Return (x, y) of the center of cell containing provided text 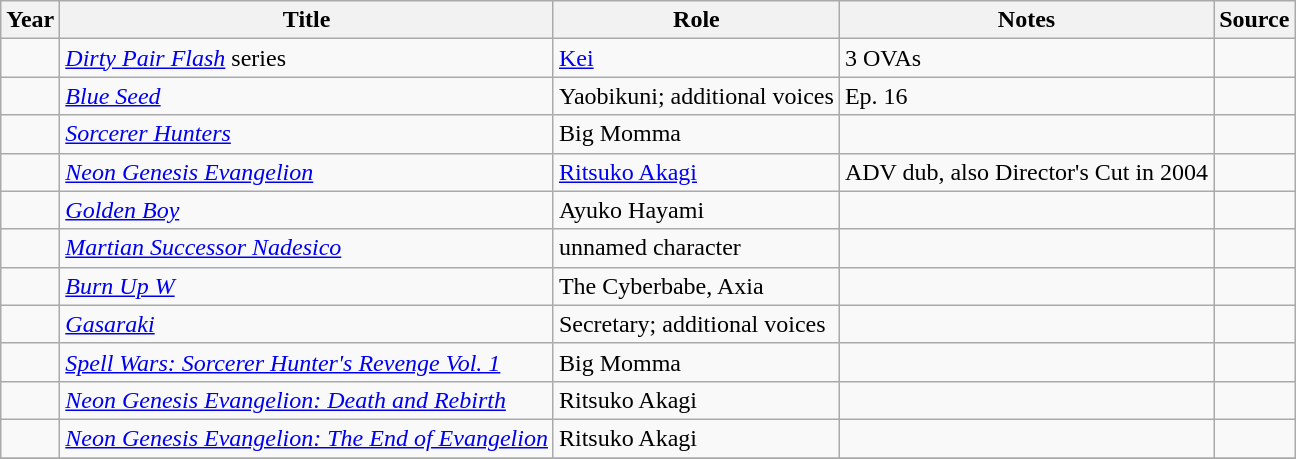
Kei (696, 58)
Neon Genesis Evangelion (307, 172)
Gasaraki (307, 324)
Title (307, 20)
The Cyberbabe, Axia (696, 286)
Notes (1026, 20)
3 OVAs (1026, 58)
Year (30, 20)
Golden Boy (307, 210)
Neon Genesis Evangelion: Death and Rebirth (307, 400)
Dirty Pair Flash series (307, 58)
Blue Seed (307, 96)
Ayuko Hayami (696, 210)
Secretary; additional voices (696, 324)
ADV dub, also Director's Cut in 2004 (1026, 172)
Sorcerer Hunters (307, 134)
Yaobikuni; additional voices (696, 96)
Burn Up W (307, 286)
Spell Wars: Sorcerer Hunter's Revenge Vol. 1 (307, 362)
Martian Successor Nadesico (307, 248)
Neon Genesis Evangelion: The End of Evangelion (307, 438)
Source (1254, 20)
Ep. 16 (1026, 96)
unnamed character (696, 248)
Role (696, 20)
